Extract the (x, y) coordinate from the center of the cell holding the provided text.  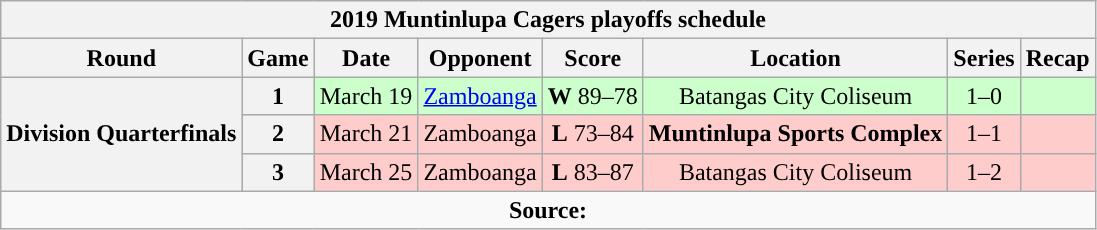
W 89–78 (592, 96)
2019 Muntinlupa Cagers playoffs schedule (548, 20)
1–1 (984, 134)
Date (366, 58)
Source: (548, 210)
1 (278, 96)
Muntinlupa Sports Complex (795, 134)
1–0 (984, 96)
Score (592, 58)
March 21 (366, 134)
Division Quarterfinals (122, 134)
1–2 (984, 172)
L 83–87 (592, 172)
March 19 (366, 96)
Round (122, 58)
Location (795, 58)
Game (278, 58)
2 (278, 134)
L 73–84 (592, 134)
Opponent (480, 58)
Series (984, 58)
March 25 (366, 172)
3 (278, 172)
Recap (1058, 58)
